For the text-containing cell, return its midpoint in (x, y) coordinate format. 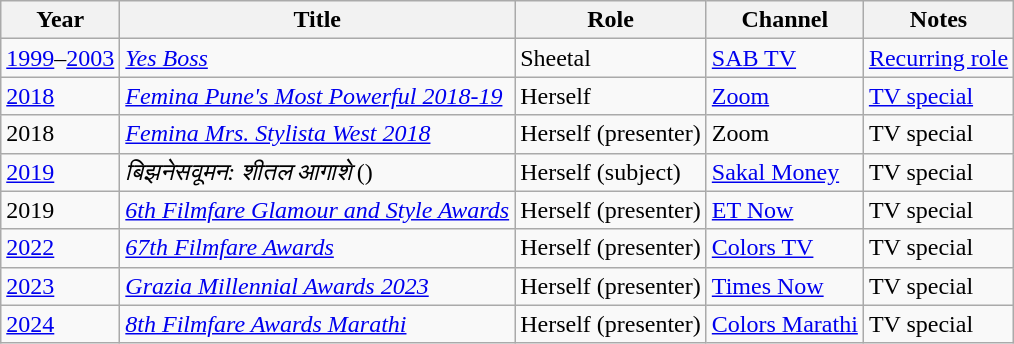
Colors TV (784, 248)
ET Now (784, 210)
2023 (60, 286)
Sheetal (611, 58)
Notes (938, 20)
6th Filmfare Glamour and Style Awards (318, 210)
Yes Boss (318, 58)
बिझनेसवूमन: शीतल आगाशे () (318, 172)
Sakal Money (784, 172)
1999–2003 (60, 58)
SAB TV (784, 58)
Times Now (784, 286)
Femina Pune's Most Powerful 2018-19 (318, 96)
Recurring role (938, 58)
Grazia Millennial Awards 2023 (318, 286)
Channel (784, 20)
2024 (60, 324)
Femina Mrs. Stylista West 2018 (318, 134)
Herself (611, 96)
67th Filmfare Awards (318, 248)
8th Filmfare Awards Marathi (318, 324)
Herself (subject) (611, 172)
Colors Marathi (784, 324)
Title (318, 20)
Role (611, 20)
2022 (60, 248)
Year (60, 20)
